Locate the cell with the specified text and output its [x, y] center coordinate. 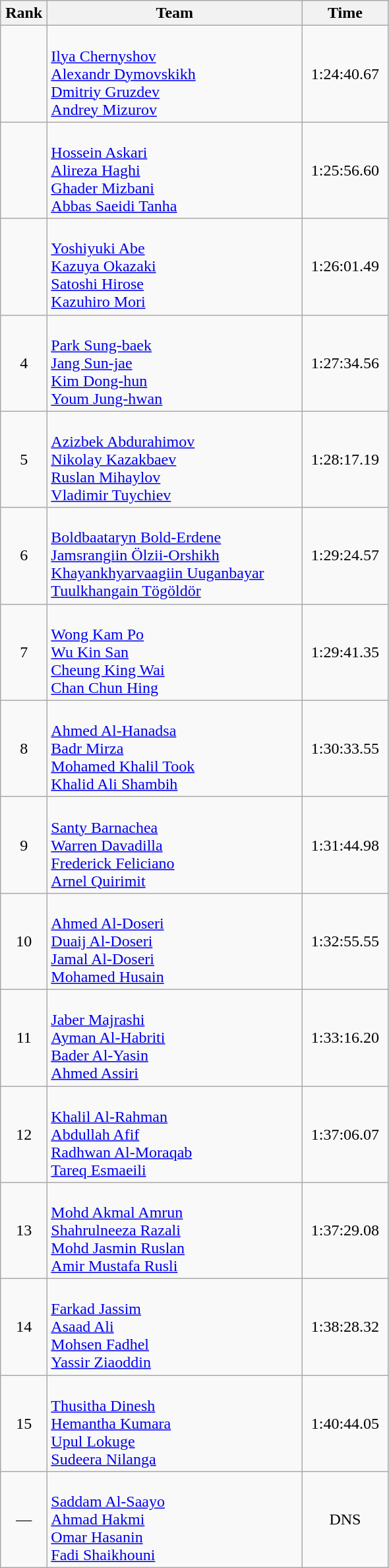
1:37:29.08 [345, 1231]
Team [175, 13]
Farkad JassimAsaad AliMohsen FadhelYassir Ziaoddin [175, 1327]
6 [24, 556]
1:37:06.07 [345, 1134]
15 [24, 1423]
4 [24, 363]
10 [24, 941]
1:27:34.56 [345, 363]
1:25:56.60 [345, 170]
Ahmed Al-DoseriDuaij Al-DoseriJamal Al-DoseriMohamed Husain [175, 941]
Hossein AskariAlireza HaghiGhader MizbaniAbbas Saeidi Tanha [175, 170]
Ilya ChernyshovAlexandr DymovskikhDmitriy GruzdevAndrey Mizurov [175, 74]
Mohd Akmal AmrunShahrulneeza RazaliMohd Jasmin RuslanAmir Mustafa Rusli [175, 1231]
Azizbek AbdurahimovNikolay KazakbaevRuslan MihaylovVladimir Tuychiev [175, 459]
1:30:33.55 [345, 748]
1:38:28.32 [345, 1327]
9 [24, 845]
13 [24, 1231]
1:28:17.19 [345, 459]
Jaber MajrashiAyman Al-HabritiBader Al-YasinAhmed Assiri [175, 1037]
12 [24, 1134]
Park Sung-baekJang Sun-jaeKim Dong-hunYoum Jung-hwan [175, 363]
Saddam Al-SaayoAhmad HakmiOmar HasaninFadi Shaikhouni [175, 1520]
1:40:44.05 [345, 1423]
14 [24, 1327]
1:29:41.35 [345, 652]
Thusitha DineshHemantha KumaraUpul LokugeSudeera Nilanga [175, 1423]
11 [24, 1037]
5 [24, 459]
Rank [24, 13]
Wong Kam PoWu Kin SanCheung King WaiChan Chun Hing [175, 652]
Santy BarnacheaWarren DavadillaFrederick FelicianoArnel Quirimit [175, 845]
1:29:24.57 [345, 556]
8 [24, 748]
— [24, 1520]
Yoshiyuki AbeKazuya OkazakiSatoshi HiroseKazuhiro Mori [175, 267]
7 [24, 652]
1:24:40.67 [345, 74]
Boldbaataryn Bold-ErdeneJamsrangiin Ölzii-OrshikhKhayankhyarvaagiin UuganbayarTuulkhangain Tögöldör [175, 556]
DNS [345, 1520]
1:31:44.98 [345, 845]
1:33:16.20 [345, 1037]
Ahmed Al-HanadsaBadr MirzaMohamed Khalil TookKhalid Ali Shambih [175, 748]
Time [345, 13]
1:32:55.55 [345, 941]
1:26:01.49 [345, 267]
Khalil Al-RahmanAbdullah AfifRadhwan Al-MoraqabTareq Esmaeili [175, 1134]
